From the cell containing the given text, extract its center point as (x, y) coordinate. 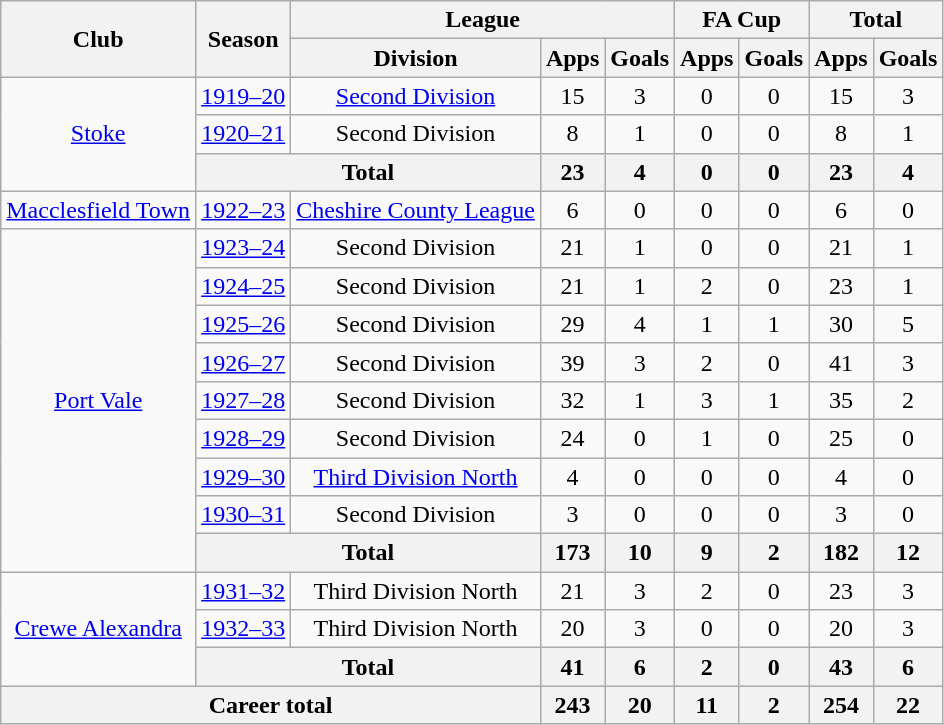
Career total (271, 705)
Macclesfield Town (98, 210)
10 (640, 553)
Stoke (98, 134)
1928–29 (244, 438)
182 (841, 553)
173 (572, 553)
11 (707, 705)
29 (572, 324)
5 (908, 324)
Crewe Alexandra (98, 629)
43 (841, 667)
1923–24 (244, 248)
12 (908, 553)
Division (416, 58)
1930–31 (244, 515)
1927–28 (244, 400)
35 (841, 400)
1919–20 (244, 96)
1922–23 (244, 210)
9 (707, 553)
24 (572, 438)
1932–33 (244, 629)
1926–27 (244, 362)
32 (572, 400)
Cheshire County League (416, 210)
1924–25 (244, 286)
Port Vale (98, 400)
1931–32 (244, 591)
254 (841, 705)
39 (572, 362)
22 (908, 705)
25 (841, 438)
1925–26 (244, 324)
FA Cup (742, 20)
League (483, 20)
30 (841, 324)
1920–21 (244, 134)
Season (244, 39)
243 (572, 705)
1929–30 (244, 477)
Club (98, 39)
